Scan for the cell matching the given text and deliver its (X, Y) coordinate at center. 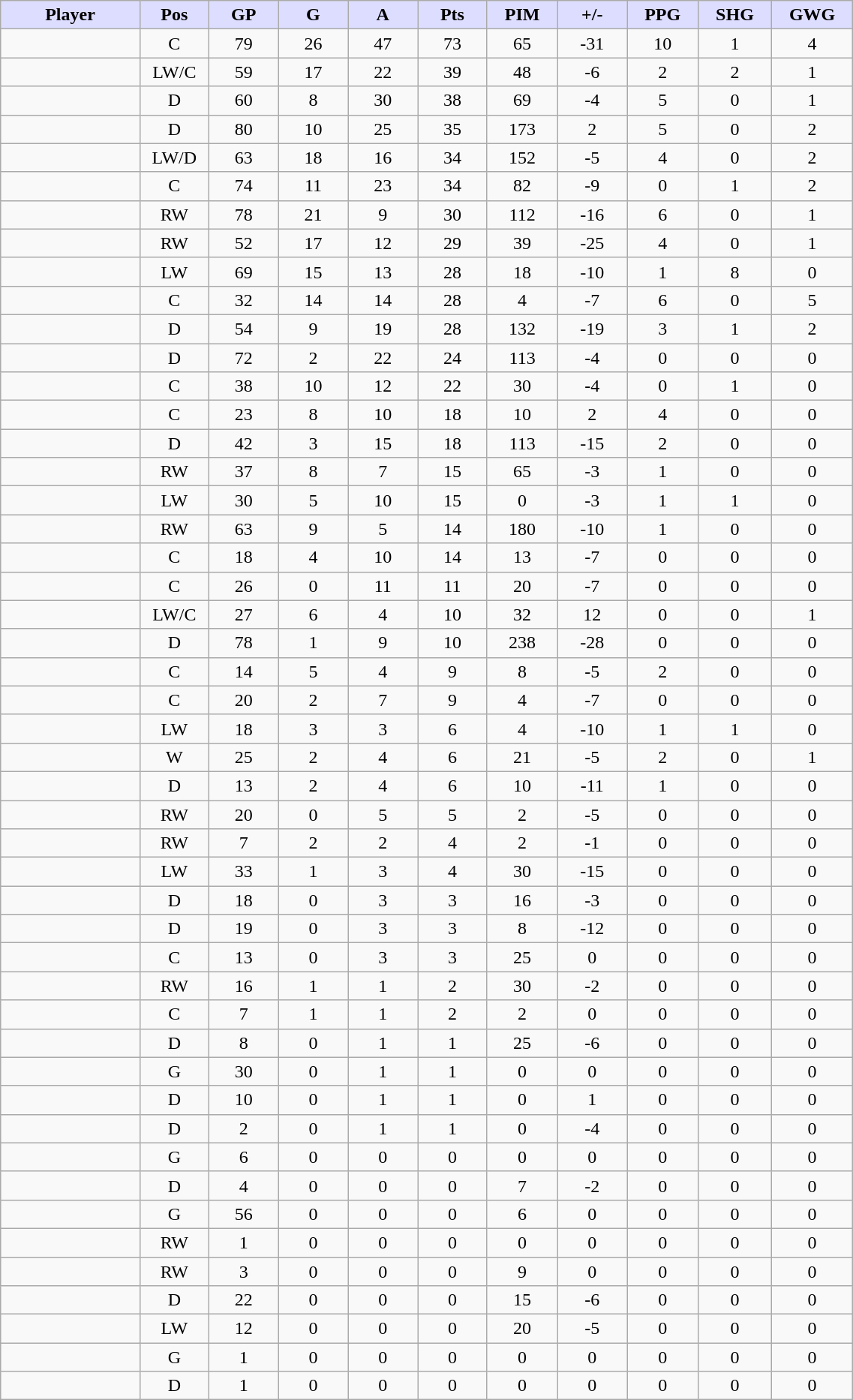
27 (243, 614)
29 (453, 243)
GP (243, 15)
+/- (593, 15)
72 (243, 358)
52 (243, 243)
60 (243, 101)
73 (453, 44)
82 (522, 186)
152 (522, 158)
59 (243, 72)
47 (383, 44)
238 (522, 643)
74 (243, 186)
-9 (593, 186)
33 (243, 872)
SHG (735, 15)
35 (453, 129)
-25 (593, 243)
173 (522, 129)
A (383, 15)
Pos (174, 15)
Player (71, 15)
PIM (522, 15)
48 (522, 72)
W (174, 757)
-12 (593, 929)
-16 (593, 215)
GWG (812, 15)
24 (453, 358)
42 (243, 443)
132 (522, 329)
-11 (593, 786)
-31 (593, 44)
-1 (593, 843)
54 (243, 329)
79 (243, 44)
Pts (453, 15)
PPG (663, 15)
56 (243, 1214)
180 (522, 529)
37 (243, 472)
LW/D (174, 158)
112 (522, 215)
-28 (593, 643)
-19 (593, 329)
80 (243, 129)
